Return (x, y) of the center of cell containing provided text 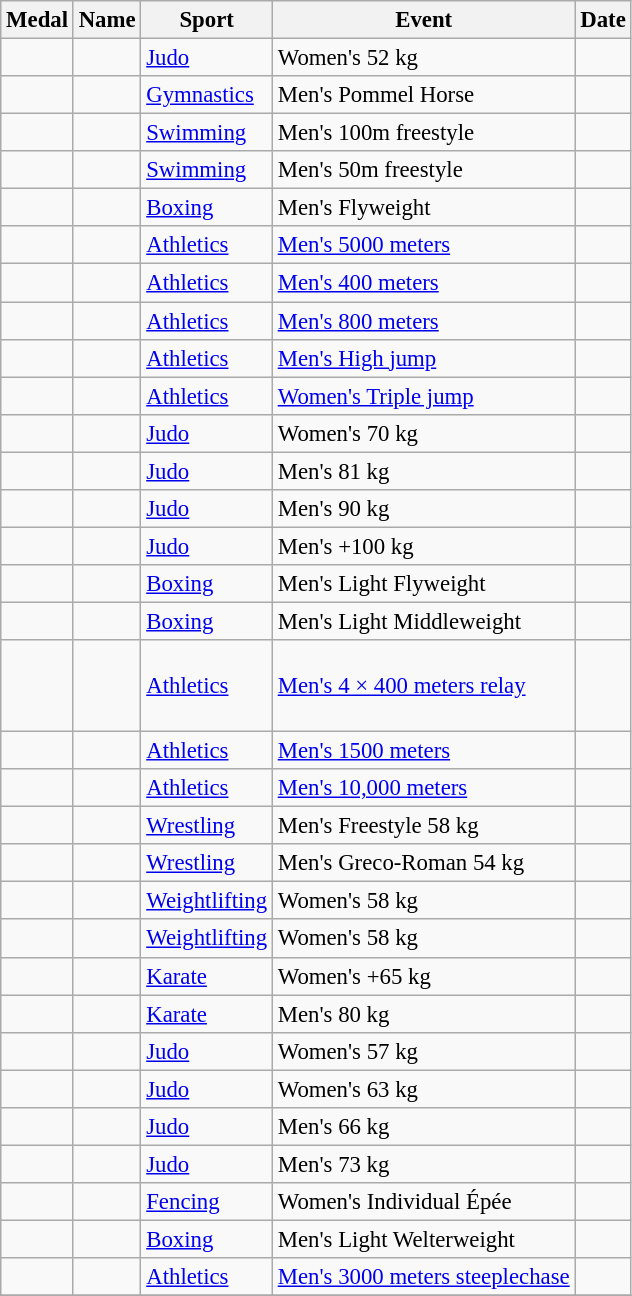
Event (424, 20)
Men's 10,000 meters (424, 788)
Sport (207, 20)
Men's 81 kg (424, 471)
Men's +100 kg (424, 546)
Men's 66 kg (424, 1127)
Men's 80 kg (424, 1014)
Medal (38, 20)
Name (107, 20)
Men's Pommel Horse (424, 95)
Men's 3000 meters steeplechase (424, 1277)
Men's 100m freestyle (424, 133)
Women's Individual Épée (424, 1202)
Date (603, 20)
Women's +65 kg (424, 976)
Men's 5000 meters (424, 245)
Women's Triple jump (424, 396)
Men's 400 meters (424, 283)
Gymnastics (207, 95)
Men's Light Flyweight (424, 584)
Women's 63 kg (424, 1089)
Men's 50m freestyle (424, 170)
Men's 4 × 400 meters relay (424, 686)
Men's High jump (424, 358)
Men's Flyweight (424, 208)
Women's 57 kg (424, 1051)
Fencing (207, 1202)
Women's 70 kg (424, 433)
Men's Greco-Roman 54 kg (424, 863)
Women's 52 kg (424, 58)
Men's 1500 meters (424, 751)
Men's 800 meters (424, 321)
Men's 90 kg (424, 509)
Men's Freestyle 58 kg (424, 826)
Men's Light Middleweight (424, 621)
Men's Light Welterweight (424, 1239)
Men's 73 kg (424, 1164)
